Identify which cell holds the provided text, then report its [x, y] central coordinate. 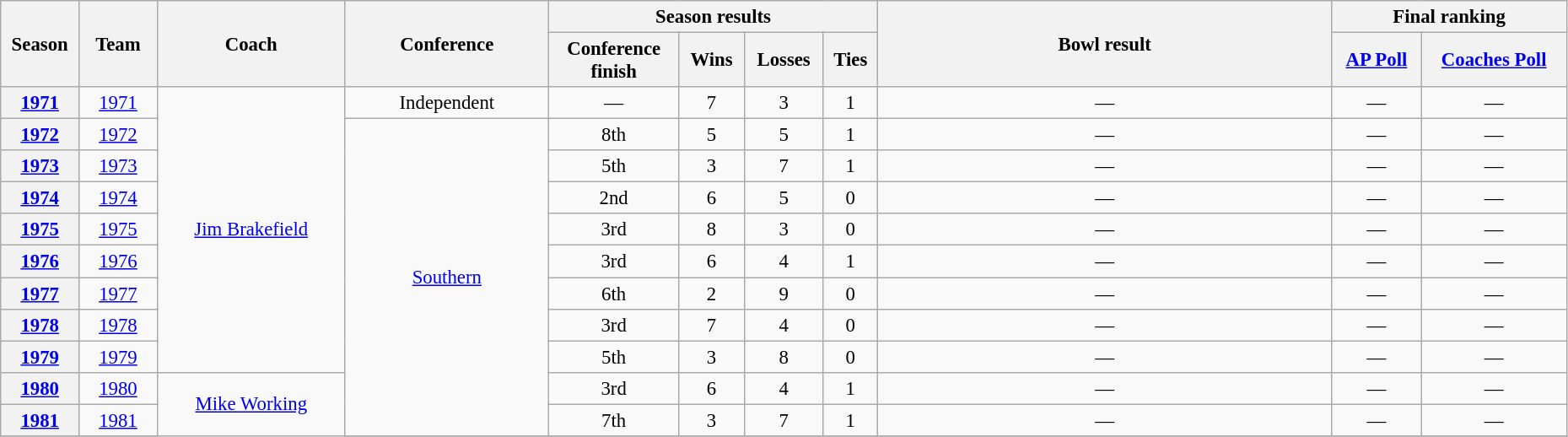
Wins [712, 61]
9 [784, 294]
Jim Brakefield [251, 229]
2nd [613, 198]
Ties [850, 61]
Season [40, 44]
Losses [784, 61]
7th [613, 420]
Coaches Poll [1494, 61]
Conference [447, 44]
AP Poll [1377, 61]
Team [118, 44]
Final ranking [1449, 17]
Bowl result [1104, 44]
8th [613, 135]
Season results [713, 17]
Independent [447, 103]
Conferencefinish [613, 61]
Southern [447, 278]
6th [613, 294]
Coach [251, 44]
Mike Working [251, 403]
2 [712, 294]
